For the text-containing cell, return its midpoint in (x, y) coordinate format. 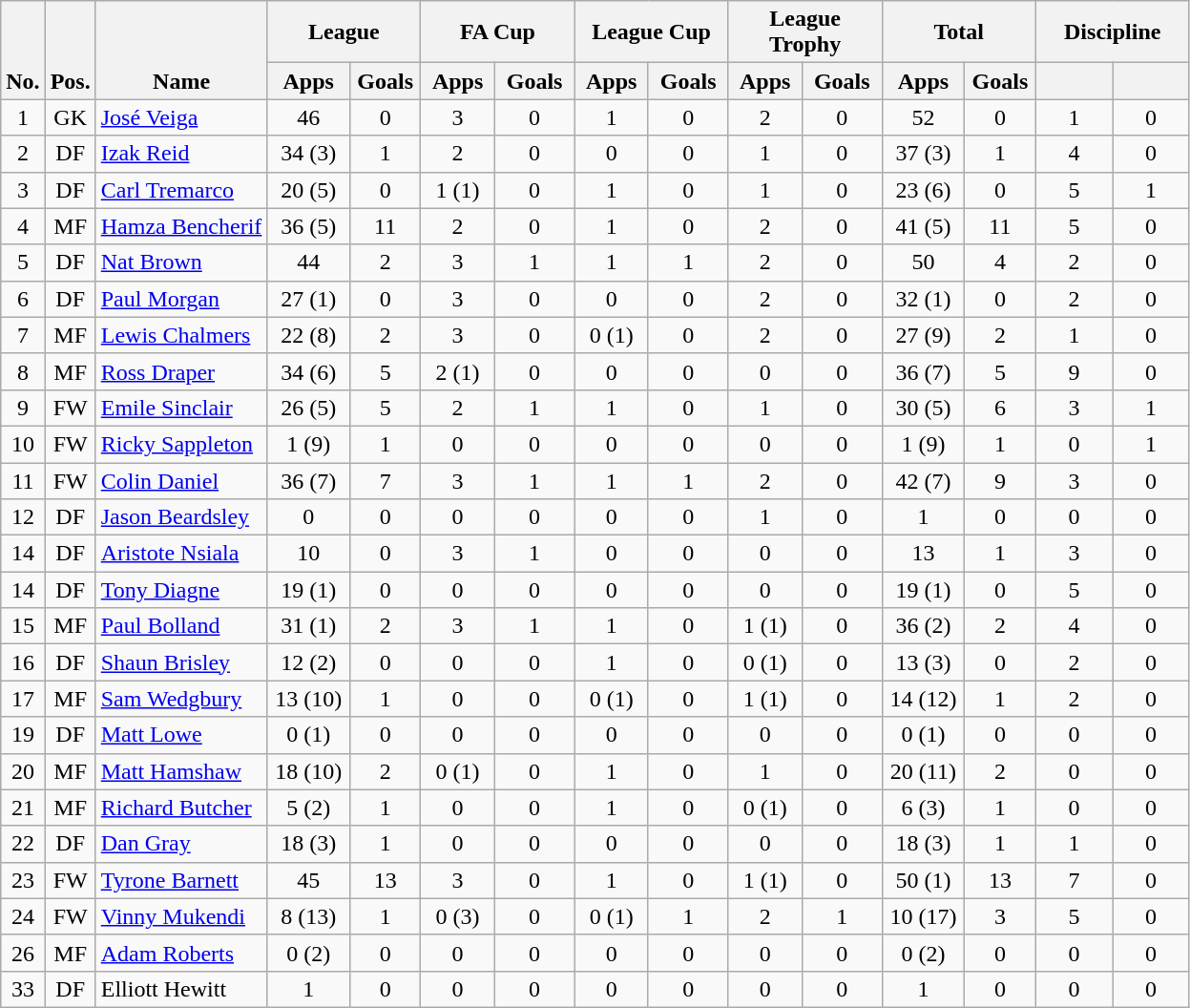
Matt Lowe (181, 735)
10 (17) (924, 916)
15 (23, 626)
23 (6) (924, 190)
Lewis Chalmers (181, 335)
Emile Sinclair (181, 408)
League Trophy (805, 32)
26 (5) (309, 408)
No. (23, 50)
16 (23, 662)
GK (71, 117)
FA Cup (498, 32)
34 (6) (309, 371)
24 (23, 916)
League Cup (651, 32)
Tony Diagne (181, 590)
19 (23, 735)
20 (11) (924, 771)
Hamza Bencherif (181, 226)
52 (924, 117)
Ross Draper (181, 371)
5 (2) (309, 808)
Izak Reid (181, 154)
6 (3) (924, 808)
20 (23, 771)
30 (5) (924, 408)
Elliott Hewitt (181, 989)
36 (5) (309, 226)
Tyrone Barnett (181, 880)
31 (1) (309, 626)
Richard Butcher (181, 808)
46 (309, 117)
Nat Brown (181, 262)
Paul Bolland (181, 626)
League (344, 32)
Total (958, 32)
8 (13) (309, 916)
37 (3) (924, 154)
Sam Wedgbury (181, 699)
21 (23, 808)
20 (5) (309, 190)
41 (5) (924, 226)
0 (3) (458, 916)
Discipline (1113, 32)
Dan Gray (181, 844)
Name (181, 50)
42 (7) (924, 480)
José Veiga (181, 117)
Pos. (71, 50)
8 (23, 371)
33 (23, 989)
44 (309, 262)
18 (10) (309, 771)
Vinny Mukendi (181, 916)
27 (1) (309, 299)
27 (9) (924, 335)
Carl Tremarco (181, 190)
32 (1) (924, 299)
Matt Hamshaw (181, 771)
22 (8) (309, 335)
Paul Morgan (181, 299)
Adam Roberts (181, 953)
12 (2) (309, 662)
45 (309, 880)
Jason Beardsley (181, 517)
26 (23, 953)
36 (2) (924, 626)
22 (23, 844)
12 (23, 517)
14 (12) (924, 699)
Colin Daniel (181, 480)
50 (924, 262)
17 (23, 699)
Aristote Nsiala (181, 554)
13 (10) (309, 699)
50 (1) (924, 880)
Shaun Brisley (181, 662)
2 (1) (458, 371)
Ricky Sappleton (181, 444)
34 (3) (309, 154)
23 (23, 880)
13 (3) (924, 662)
